Identify which cell holds the provided text, then report its (X, Y) central coordinate. 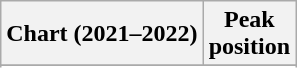
Chart (2021–2022) (102, 34)
Peakposition (249, 34)
